Return the [x, y] coordinate for the center point of the cell that contains the specified text.  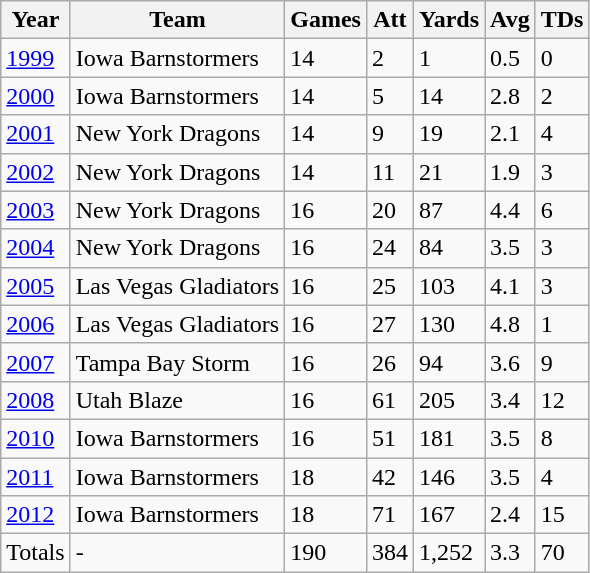
Year [36, 20]
130 [448, 324]
42 [390, 477]
4.1 [510, 286]
3.3 [510, 553]
19 [448, 134]
27 [390, 324]
Tampa Bay Storm [178, 362]
51 [390, 438]
2001 [36, 134]
205 [448, 400]
87 [448, 210]
1999 [36, 58]
2012 [36, 515]
2004 [36, 248]
84 [448, 248]
2008 [36, 400]
3.6 [510, 362]
2002 [36, 172]
2011 [36, 477]
2007 [36, 362]
TDs [562, 20]
21 [448, 172]
2003 [36, 210]
5 [390, 96]
0 [562, 58]
94 [448, 362]
190 [326, 553]
8 [562, 438]
Yards [448, 20]
12 [562, 400]
4.4 [510, 210]
2006 [36, 324]
103 [448, 286]
26 [390, 362]
4.8 [510, 324]
- [178, 553]
Utah Blaze [178, 400]
2010 [36, 438]
1,252 [448, 553]
167 [448, 515]
1.9 [510, 172]
70 [562, 553]
71 [390, 515]
3.4 [510, 400]
24 [390, 248]
20 [390, 210]
2.8 [510, 96]
Team [178, 20]
11 [390, 172]
2000 [36, 96]
Avg [510, 20]
6 [562, 210]
61 [390, 400]
Att [390, 20]
2.4 [510, 515]
384 [390, 553]
Games [326, 20]
146 [448, 477]
181 [448, 438]
25 [390, 286]
Totals [36, 553]
0.5 [510, 58]
15 [562, 515]
2.1 [510, 134]
2005 [36, 286]
